Return [X, Y] of the center of cell containing provided text 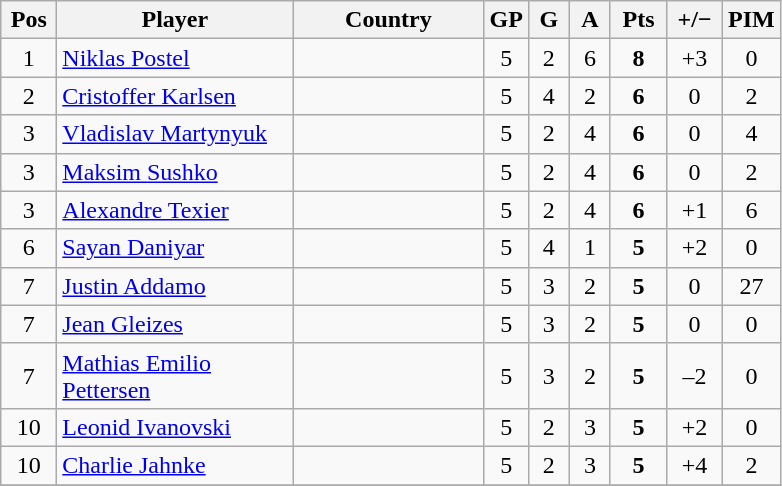
Player [175, 20]
Sayan Daniyar [175, 248]
Alexandre Texier [175, 210]
Jean Gleizes [175, 324]
+1 [695, 210]
Vladislav Martynyuk [175, 134]
+/− [695, 20]
+3 [695, 58]
Niklas Postel [175, 58]
Leonid Ivanovski [175, 427]
Pts [638, 20]
27 [752, 286]
PIM [752, 20]
Cristoffer Karlsen [175, 96]
G [548, 20]
Maksim Sushko [175, 172]
Charlie Jahnke [175, 465]
A [590, 20]
8 [638, 58]
–2 [695, 376]
Pos [29, 20]
Justin Addamo [175, 286]
Country [388, 20]
GP [506, 20]
Mathias Emilio Pettersen [175, 376]
+4 [695, 465]
